Capture the cell that displays the provided text and extract its [x, y] central coordinate. 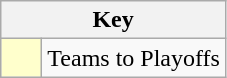
Teams to Playoffs [134, 58]
Key [114, 20]
